Locate the cell with the specified text and output its [x, y] center coordinate. 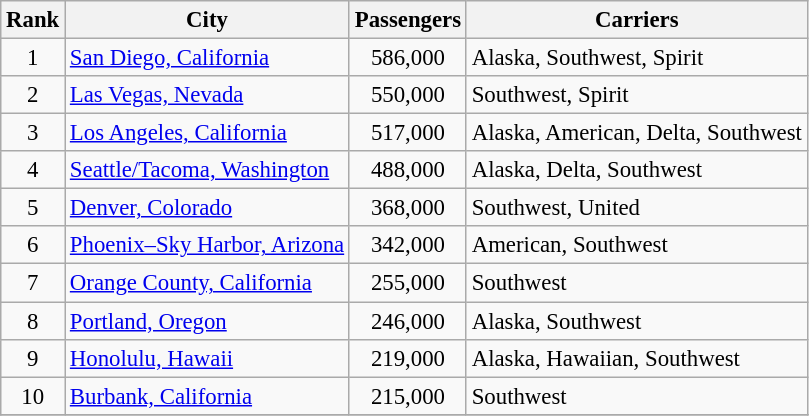
Honolulu, Hawaii [208, 358]
Alaska, American, Delta, Southwest [636, 133]
Seattle/Tacoma, Washington [208, 170]
8 [33, 321]
2 [33, 95]
Denver, Colorado [208, 208]
Alaska, Southwest, Spirit [636, 58]
Las Vegas, Nevada [208, 95]
American, Southwest [636, 245]
219,000 [408, 358]
550,000 [408, 95]
9 [33, 358]
Alaska, Southwest [636, 321]
Portland, Oregon [208, 321]
Phoenix–Sky Harbor, Arizona [208, 245]
342,000 [408, 245]
Alaska, Hawaiian, Southwest [636, 358]
7 [33, 283]
586,000 [408, 58]
488,000 [408, 170]
Rank [33, 20]
10 [33, 396]
3 [33, 133]
368,000 [408, 208]
255,000 [408, 283]
4 [33, 170]
6 [33, 245]
246,000 [408, 321]
Burbank, California [208, 396]
San Diego, California [208, 58]
City [208, 20]
Orange County, California [208, 283]
Southwest, Spirit [636, 95]
215,000 [408, 396]
1 [33, 58]
5 [33, 208]
Passengers [408, 20]
Alaska, Delta, Southwest [636, 170]
Southwest, United [636, 208]
517,000 [408, 133]
Carriers [636, 20]
Los Angeles, California [208, 133]
